From the cell containing the given text, extract its center point as [X, Y] coordinate. 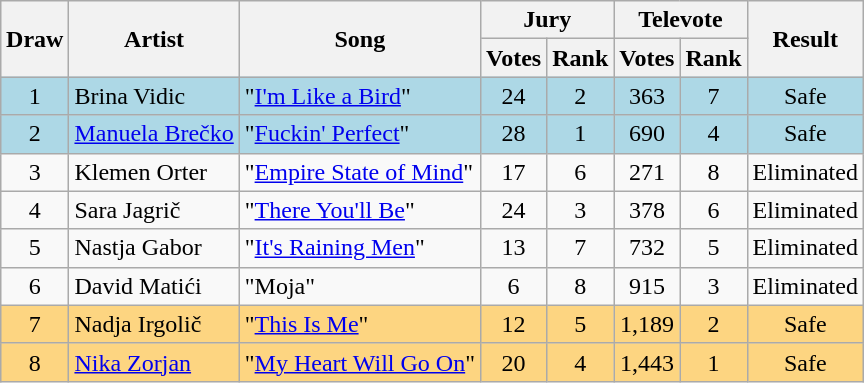
Draw [35, 39]
732 [647, 248]
"My Heart Will Go On" [360, 362]
Sara Jagrič [154, 210]
Manuela Brečko [154, 134]
20 [513, 362]
12 [513, 324]
Brina Vidic [154, 96]
Nastja Gabor [154, 248]
Artist [154, 39]
915 [647, 286]
"There You'll Be" [360, 210]
Result [805, 39]
Nika Zorjan [154, 362]
"It's Raining Men" [360, 248]
Nadja Irgolič [154, 324]
"I'm Like a Bird" [360, 96]
David Matići [154, 286]
363 [647, 96]
28 [513, 134]
Song [360, 39]
"This Is Me" [360, 324]
Jury [546, 20]
378 [647, 210]
690 [647, 134]
1,443 [647, 362]
"Fuckin' Perfect" [360, 134]
1,189 [647, 324]
13 [513, 248]
"Moja" [360, 286]
Televote [680, 20]
"Empire State of Mind" [360, 172]
271 [647, 172]
Klemen Orter [154, 172]
17 [513, 172]
